For the text-containing cell, return its midpoint in (x, y) coordinate format. 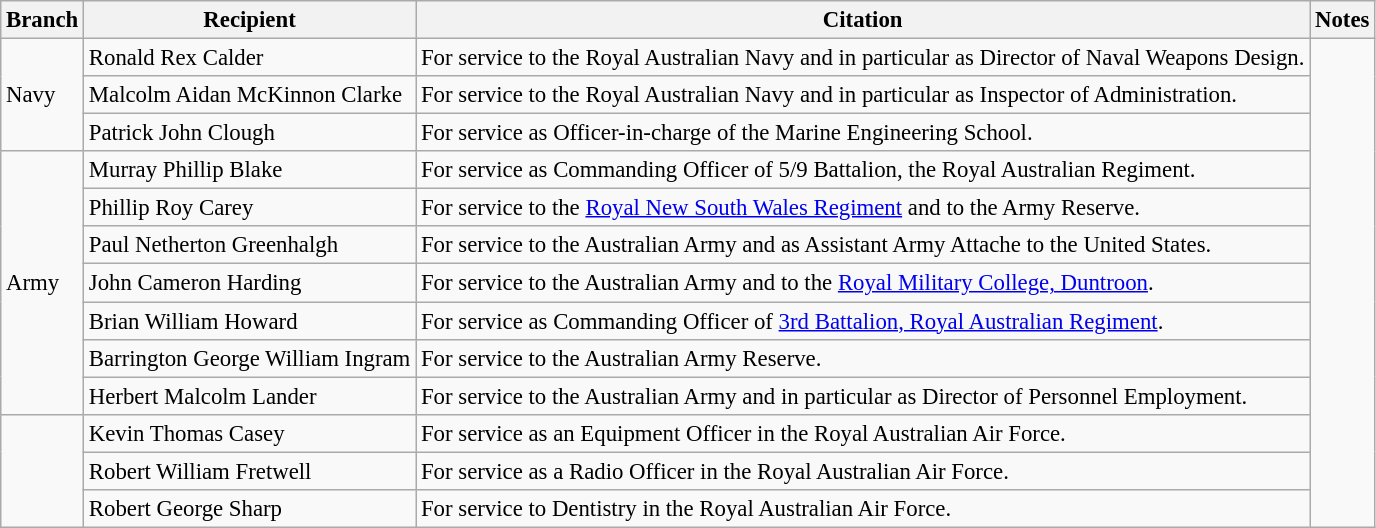
Malcolm Aidan McKinnon Clarke (250, 95)
Kevin Thomas Casey (250, 433)
Phillip Roy Carey (250, 208)
Barrington George William Ingram (250, 358)
Herbert Malcolm Lander (250, 396)
For service to the Royal New South Wales Regiment and to the Army Reserve. (863, 208)
Recipient (250, 20)
For service as an Equipment Officer in the Royal Australian Air Force. (863, 433)
Ronald Rex Calder (250, 58)
John Cameron Harding (250, 283)
For service to the Australian Army and in particular as Director of Personnel Employment. (863, 396)
For service to the Royal Australian Navy and in particular as Director of Naval Weapons Design. (863, 58)
For service to the Australian Army and to the Royal Military College, Duntroon. (863, 283)
For service to Dentistry in the Royal Australian Air Force. (863, 509)
Murray Phillip Blake (250, 170)
For service as Officer-in-charge of the Marine Engineering School. (863, 133)
Robert George Sharp (250, 509)
Navy (42, 96)
Robert William Fretwell (250, 471)
For service as Commanding Officer of 3rd Battalion, Royal Australian Regiment. (863, 321)
Branch (42, 20)
For service as Commanding Officer of 5/9 Battalion, the Royal Australian Regiment. (863, 170)
Brian William Howard (250, 321)
Army (42, 282)
For service to the Royal Australian Navy and in particular as Inspector of Administration. (863, 95)
For service to the Australian Army Reserve. (863, 358)
Notes (1342, 20)
Patrick John Clough (250, 133)
For service as a Radio Officer in the Royal Australian Air Force. (863, 471)
Paul Netherton Greenhalgh (250, 245)
For service to the Australian Army and as Assistant Army Attache to the United States. (863, 245)
Citation (863, 20)
